Detect which cell encompasses the target text, then output its [X, Y] center coordinate. 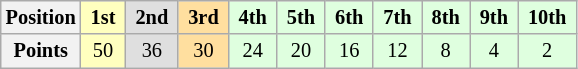
50 [104, 51]
4th [253, 17]
2 [547, 51]
8th [446, 17]
24 [253, 51]
7th [397, 17]
Position [41, 17]
5th [301, 17]
20 [301, 51]
6th [349, 17]
3rd [203, 17]
1st [104, 17]
Points [41, 51]
4 [494, 51]
9th [494, 17]
30 [203, 51]
36 [152, 51]
8 [446, 51]
12 [397, 51]
2nd [152, 17]
10th [547, 17]
16 [349, 51]
